Determine the (X, Y) coordinate at the center of the cell enclosing the given text.  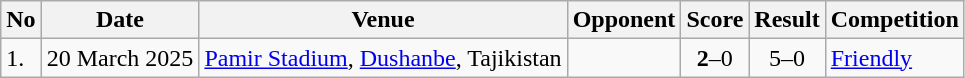
Result (787, 20)
Opponent (624, 20)
Friendly (894, 58)
5–0 (787, 58)
Score (715, 20)
1. (21, 58)
Venue (383, 20)
Date (120, 20)
No (21, 20)
Competition (894, 20)
Pamir Stadium, Dushanbe, Tajikistan (383, 58)
2–0 (715, 58)
20 March 2025 (120, 58)
